Capture the cell that displays the provided text and extract its (X, Y) central coordinate. 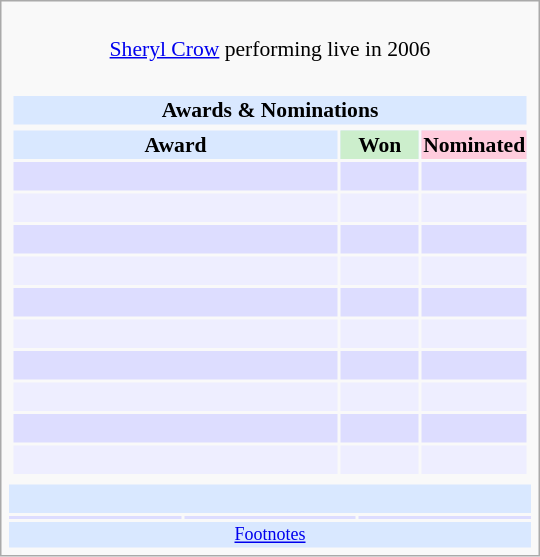
Award (175, 144)
Sheryl Crow performing live in 2006 (270, 36)
Nominated (474, 144)
Awards & Nominations Award Won Nominated (270, 274)
Awards & Nominations (270, 110)
Footnotes (270, 535)
Won (380, 144)
